Locate the cell with the specified text and output its (X, Y) center coordinate. 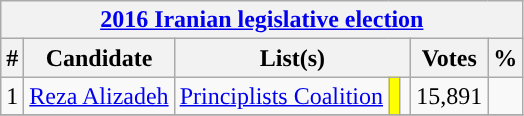
1 (12, 96)
Votes (450, 58)
2016 Iranian legislative election (262, 20)
# (12, 58)
% (506, 58)
Candidate (99, 58)
Reza Alizadeh (99, 96)
Principlists Coalition (281, 96)
15,891 (450, 96)
List(s) (292, 58)
